Return [X, Y] of the center of cell containing provided text 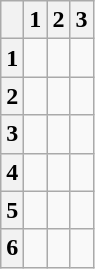
4 [12, 172]
6 [12, 248]
5 [12, 210]
